For the text-containing cell, return its midpoint in [x, y] coordinate format. 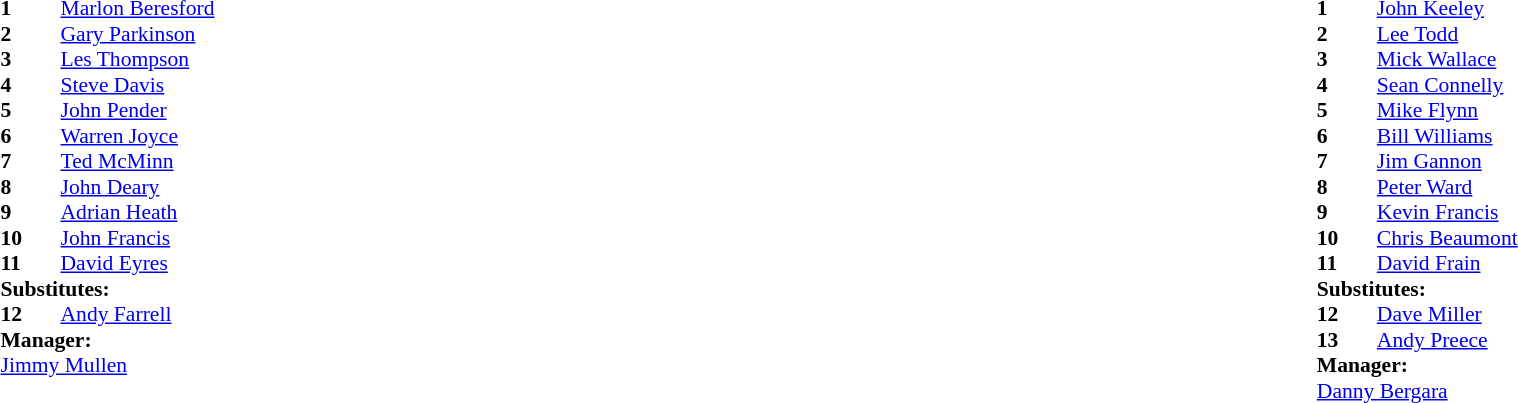
Gary Parkinson [137, 34]
Lee Todd [1448, 34]
Adrian Heath [137, 213]
Sean Connelly [1448, 85]
David Eyres [137, 263]
Chris Beaumont [1448, 238]
13 [1347, 340]
Jim Gannon [1448, 161]
Peter Ward [1448, 187]
Andy Farrell [137, 315]
Steve Davis [137, 85]
Dave Miller [1448, 315]
Ted McMinn [137, 161]
Warren Joyce [137, 136]
John Pender [137, 111]
David Frain [1448, 263]
Jimmy Mullen [107, 365]
Andy Preece [1448, 340]
Les Thompson [137, 59]
Mike Flynn [1448, 111]
Mick Wallace [1448, 59]
Bill Williams [1448, 136]
John Francis [137, 238]
John Deary [137, 187]
Kevin Francis [1448, 213]
